Identify which cell holds the provided text, then report its (x, y) central coordinate. 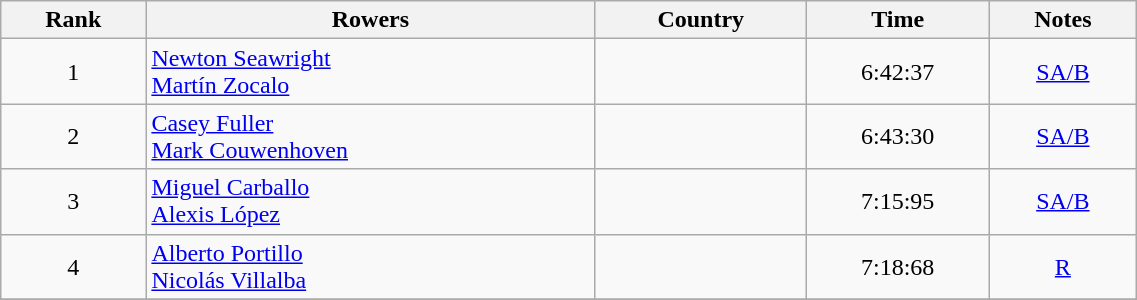
Miguel CarballoAlexis López (370, 202)
6:42:37 (898, 72)
Country (700, 20)
4 (74, 266)
Time (898, 20)
Casey FullerMark Couwenhoven (370, 136)
Newton SeawrightMartín Zocalo (370, 72)
7:15:95 (898, 202)
Notes (1063, 20)
7:18:68 (898, 266)
R (1063, 266)
3 (74, 202)
1 (74, 72)
Rank (74, 20)
Alberto PortilloNicolás Villalba (370, 266)
Rowers (370, 20)
2 (74, 136)
6:43:30 (898, 136)
